Output the [X, Y] coordinate of the center of the cell containing the given text.  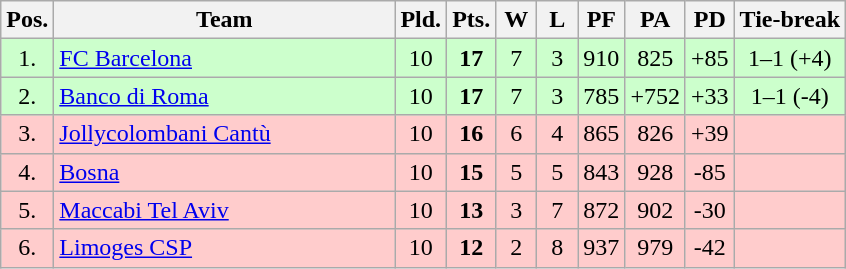
-30 [710, 210]
8 [558, 248]
1–1 (+4) [790, 58]
-85 [710, 172]
Bosna [224, 172]
PA [656, 20]
Jollycolombani Cantù [224, 134]
928 [656, 172]
PD [710, 20]
3. [28, 134]
Team [224, 20]
Pld. [421, 20]
+85 [710, 58]
Maccabi Tel Aviv [224, 210]
865 [602, 134]
826 [656, 134]
902 [656, 210]
Banco di Roma [224, 96]
16 [472, 134]
6. [28, 248]
872 [602, 210]
L [558, 20]
6 [516, 134]
910 [602, 58]
12 [472, 248]
1–1 (-4) [790, 96]
2 [516, 248]
937 [602, 248]
785 [602, 96]
5. [28, 210]
Limoges CSP [224, 248]
-42 [710, 248]
W [516, 20]
PF [602, 20]
825 [656, 58]
4 [558, 134]
+752 [656, 96]
+39 [710, 134]
Pts. [472, 20]
+33 [710, 96]
Pos. [28, 20]
2. [28, 96]
13 [472, 210]
Tie-break [790, 20]
979 [656, 248]
1. [28, 58]
4. [28, 172]
15 [472, 172]
FC Barcelona [224, 58]
843 [602, 172]
